Find where the given text appears and provide that cell's center as (X, Y) coordinate. 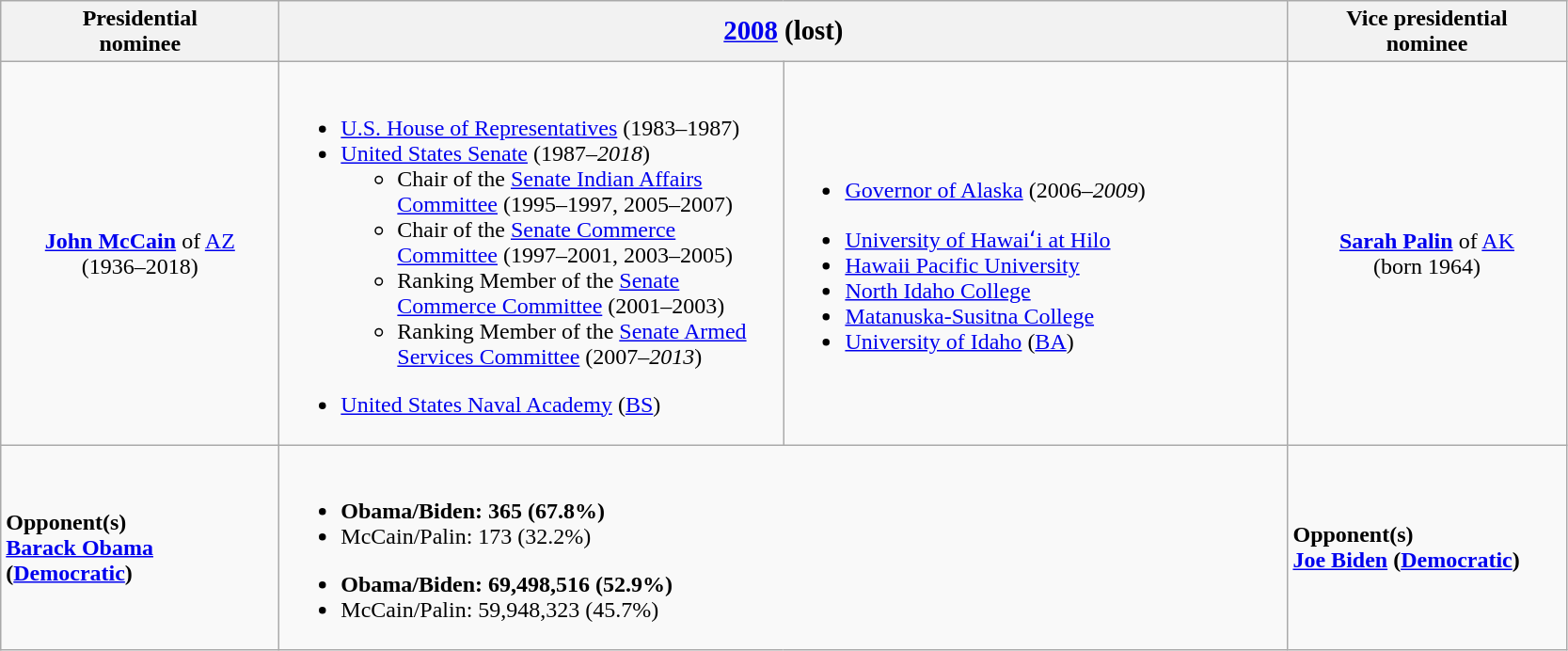
Vice presidentialnominee (1427, 32)
John McCain of AZ(1936–2018) (140, 254)
Sarah Palin of AK(born 1964) (1427, 254)
Obama/Biden: 365 (67.8%)McCain/Palin: 173 (32.2%)Obama/Biden: 69,498,516 (52.9%)McCain/Palin: 59,948,323 (45.7%) (784, 548)
Presidentialnominee (140, 32)
2008 (lost) (784, 32)
Opponent(s)Barack Obama (Democratic) (140, 548)
Opponent(s)Joe Biden (Democratic) (1427, 548)
